Return the (x, y) coordinate for the center point of the cell that contains the specified text.  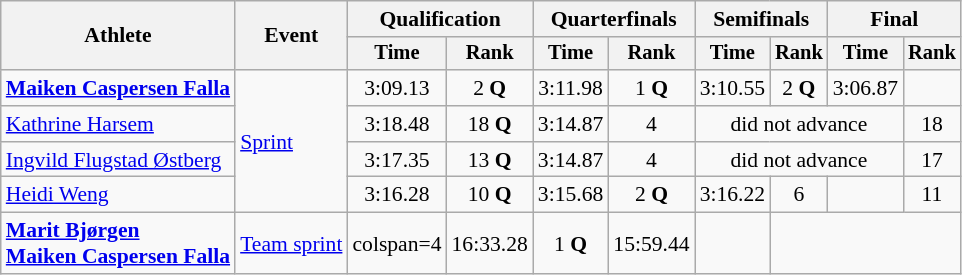
3:18.48 (396, 124)
17 (932, 160)
15:59.44 (651, 244)
3:17.35 (396, 160)
Quarterfinals (614, 19)
3:16.28 (396, 195)
Final (894, 19)
colspan=4 (396, 244)
Kathrine Harsem (118, 124)
Qualification (440, 19)
11 (932, 195)
3:09.13 (396, 88)
Heidi Weng (118, 195)
16:33.28 (490, 244)
3:16.22 (732, 195)
18 Q (490, 124)
Maiken Caspersen Falla (118, 88)
Semifinals (762, 19)
13 Q (490, 160)
18 (932, 124)
10 Q (490, 195)
3:10.55 (732, 88)
Team sprint (291, 244)
3:11.98 (570, 88)
Event (291, 36)
Sprint (291, 141)
Marit Bjørgen Maiken Caspersen Falla (118, 244)
Ingvild Flugstad Østberg (118, 160)
Athlete (118, 36)
6 (799, 195)
3:15.68 (570, 195)
3:06.87 (866, 88)
